Return (X, Y) of the center of cell containing provided text 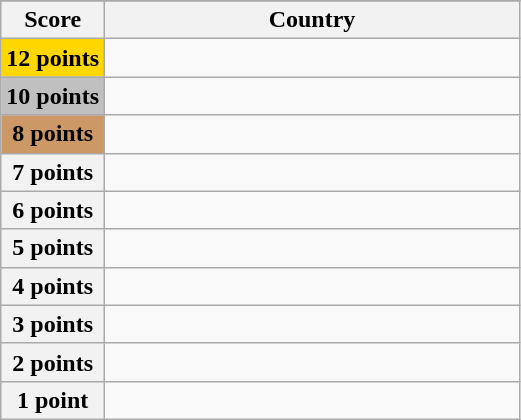
10 points (53, 96)
8 points (53, 134)
12 points (53, 58)
7 points (53, 172)
4 points (53, 286)
3 points (53, 324)
5 points (53, 248)
6 points (53, 210)
1 point (53, 400)
2 points (53, 362)
Score (53, 20)
Country (312, 20)
